Provide the (x, y) coordinate of the cell's center where the given text is located.  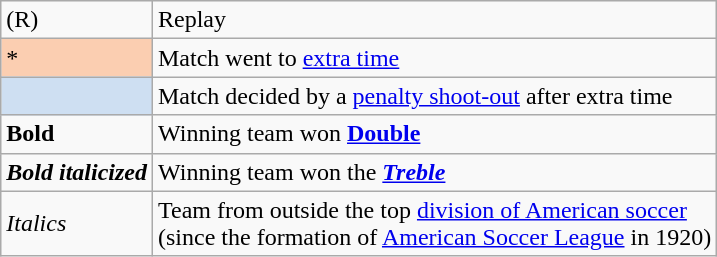
Match went to extra time (434, 58)
Team from outside the top division of American soccer(since the formation of American Soccer League in 1920) (434, 224)
Bold italicized (77, 172)
Match decided by a penalty shoot-out after extra time (434, 96)
Winning team won Double (434, 134)
(R) (77, 20)
Italics (77, 224)
* (77, 58)
Replay (434, 20)
Winning team won the Treble (434, 172)
Bold (77, 134)
